Scan for the cell matching the given text and deliver its [x, y] coordinate at center. 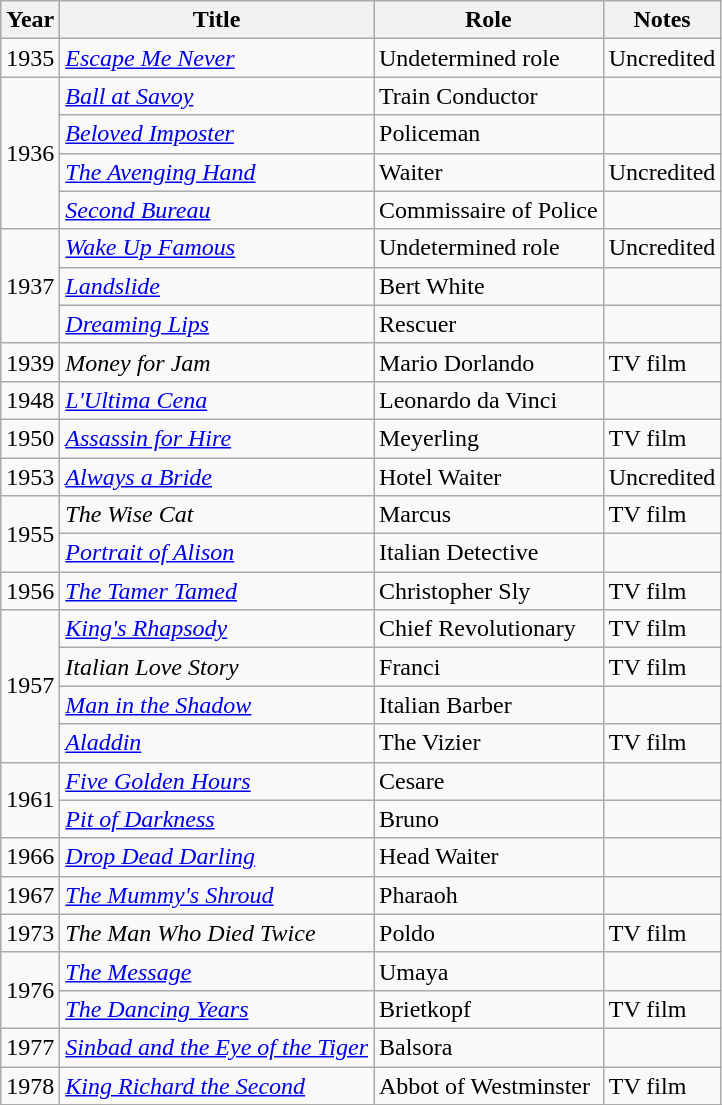
1978 [30, 1085]
King Richard the Second [217, 1085]
Year [30, 20]
Brietkopf [489, 1009]
Leonardo da Vinci [489, 400]
Rescuer [489, 324]
Five Golden Hours [217, 781]
1953 [30, 477]
1936 [30, 153]
The Wise Cat [217, 515]
The Message [217, 971]
Sinbad and the Eye of the Tiger [217, 1047]
1956 [30, 591]
Title [217, 20]
1966 [30, 857]
Wake Up Famous [217, 248]
The Avenging Hand [217, 172]
Assassin for Hire [217, 438]
Balsora [489, 1047]
Bert White [489, 286]
The Man Who Died Twice [217, 933]
King's Rhapsody [217, 629]
Bruno [489, 819]
1955 [30, 534]
Franci [489, 667]
1948 [30, 400]
1939 [30, 362]
Poldo [489, 933]
The Tamer Tamed [217, 591]
Portrait of Alison [217, 553]
1976 [30, 990]
1957 [30, 686]
Money for Jam [217, 362]
The Mummy's Shroud [217, 895]
Italian Love Story [217, 667]
Pit of Darkness [217, 819]
The Dancing Years [217, 1009]
Cesare [489, 781]
Hotel Waiter [489, 477]
L'Ultima Cena [217, 400]
Second Bureau [217, 210]
1950 [30, 438]
Escape Me Never [217, 58]
Drop Dead Darling [217, 857]
Italian Barber [489, 705]
Christopher Sly [489, 591]
1937 [30, 286]
Dreaming Lips [217, 324]
Role [489, 20]
1961 [30, 800]
Pharaoh [489, 895]
1977 [30, 1047]
Head Waiter [489, 857]
Meyerling [489, 438]
Chief Revolutionary [489, 629]
Italian Detective [489, 553]
Marcus [489, 515]
Mario Dorlando [489, 362]
1973 [30, 933]
Notes [662, 20]
Beloved Imposter [217, 134]
Abbot of Westminster [489, 1085]
Ball at Savoy [217, 96]
The Vizier [489, 743]
Aladdin [217, 743]
Umaya [489, 971]
Always a Bride [217, 477]
1967 [30, 895]
1935 [30, 58]
Waiter [489, 172]
Train Conductor [489, 96]
Man in the Shadow [217, 705]
Policeman [489, 134]
Commissaire of Police [489, 210]
Landslide [217, 286]
